Locate the cell with the specified text and output its (X, Y) center coordinate. 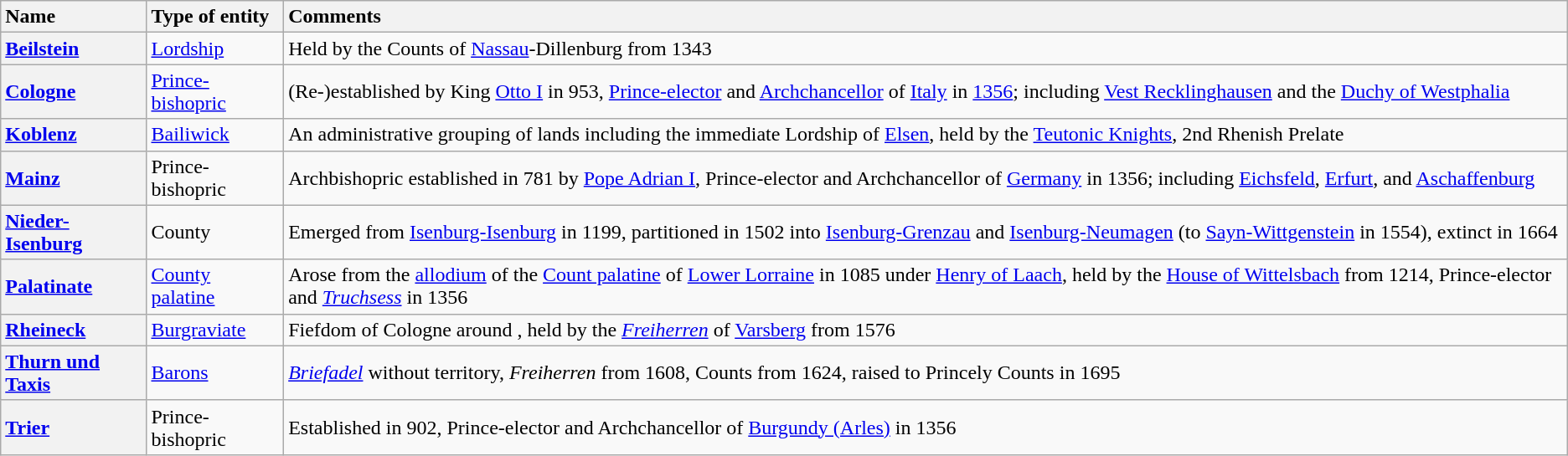
Briefadel without territory, Freiherren from 1608, Counts from 1624, raised to Princely Counts in 1695 (926, 373)
Type of entity (215, 17)
Palatinate (74, 286)
An administrative grouping of lands including the immediate Lordship of Elsen, held by the Teutonic Knights, 2nd Rhenish Prelate (926, 135)
Established in 902, Prince-elector and Archchancellor of Burgundy (Arles) in 1356 (926, 427)
Fiefdom of Cologne around , held by the Freiherren of Varsberg from 1576 (926, 330)
Comments (926, 17)
Cologne (74, 92)
Koblenz (74, 135)
County (215, 233)
Barons (215, 373)
Rheineck (74, 330)
Bailiwick (215, 135)
Burgraviate (215, 330)
Beilstein (74, 49)
Nieder-Isenburg (74, 233)
Name (74, 17)
Lordship (215, 49)
Mainz (74, 177)
Held by the Counts of Nassau-Dillenburg from 1343 (926, 49)
(Re-)established by King Otto I in 953, Prince-elector and Archchancellor of Italy in 1356; including Vest Recklinghausen and the Duchy of Westphalia (926, 92)
County palatine (215, 286)
Trier (74, 427)
Thurn und Taxis (74, 373)
